Extract the (x, y) coordinate from the center of the cell holding the provided text.  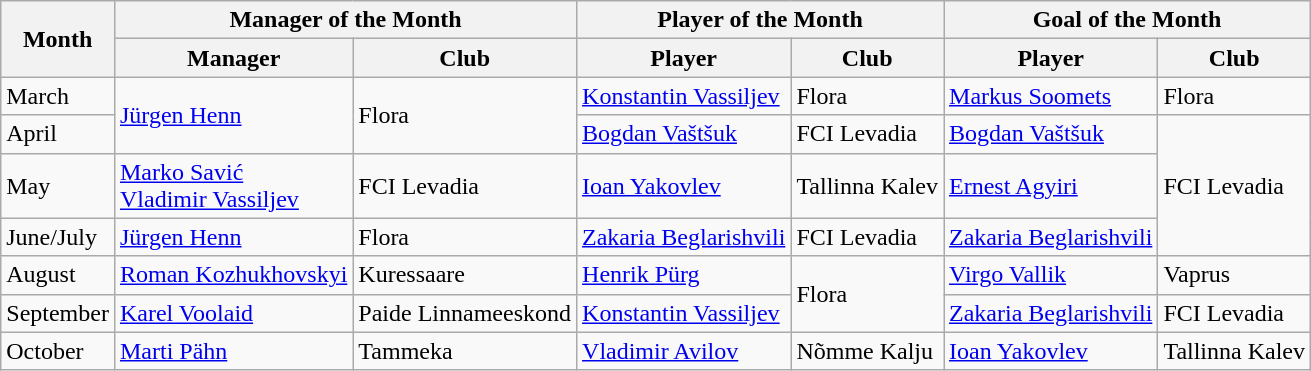
August (58, 275)
Month (58, 39)
Paide Linnameeskond (465, 313)
June/July (58, 237)
Nõmme Kalju (868, 351)
Player of the Month (760, 20)
Vaprus (1234, 275)
Goal of the Month (1128, 20)
Marko Savić Vladimir Vassiljev (233, 186)
April (58, 134)
Vladimir Avilov (684, 351)
Marti Pähn (233, 351)
Markus Soomets (1051, 96)
Kuressaare (465, 275)
March (58, 96)
Roman Kozhukhovskyi (233, 275)
Virgo Vallik (1051, 275)
October (58, 351)
Ernest Agyiri (1051, 186)
Tammeka (465, 351)
Manager of the Month (345, 20)
May (58, 186)
Henrik Pürg (684, 275)
September (58, 313)
Manager (233, 58)
Karel Voolaid (233, 313)
